Return (x, y) of the center of cell containing provided text 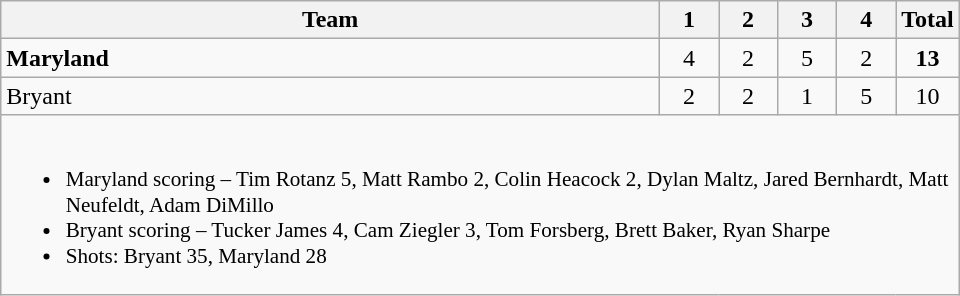
3 (808, 20)
Maryland (330, 58)
Bryant (330, 96)
Total (928, 20)
13 (928, 58)
Team (330, 20)
10 (928, 96)
